For the text-containing cell, return its midpoint in (x, y) coordinate format. 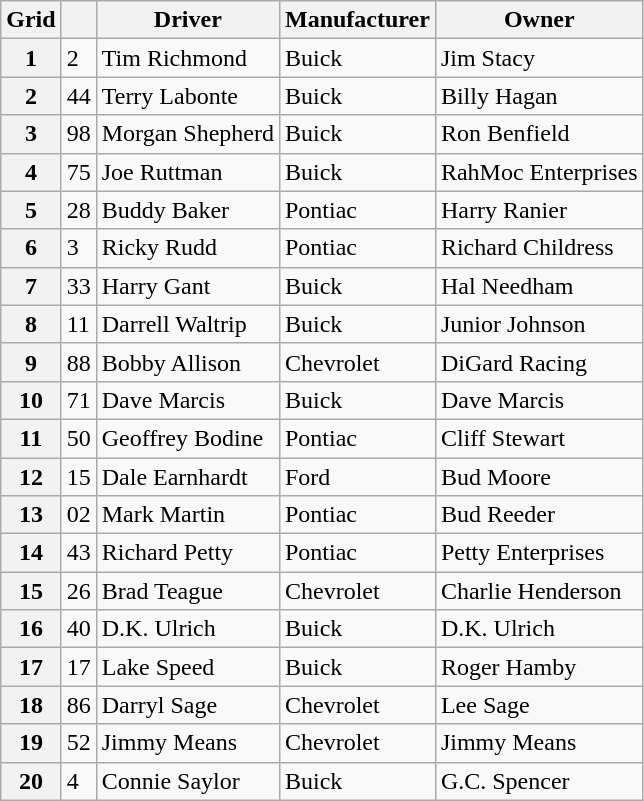
26 (78, 591)
Ricky Rudd (188, 248)
44 (78, 96)
Bud Moore (539, 477)
1 (31, 58)
10 (31, 400)
52 (78, 743)
19 (31, 743)
71 (78, 400)
Owner (539, 20)
Darryl Sage (188, 705)
Billy Hagan (539, 96)
Bobby Allison (188, 362)
Junior Johnson (539, 324)
86 (78, 705)
5 (31, 210)
20 (31, 781)
88 (78, 362)
Richard Petty (188, 553)
Brad Teague (188, 591)
Connie Saylor (188, 781)
Harry Ranier (539, 210)
Morgan Shepherd (188, 134)
Mark Martin (188, 515)
Roger Hamby (539, 667)
40 (78, 629)
28 (78, 210)
Tim Richmond (188, 58)
Lee Sage (539, 705)
Ford (357, 477)
16 (31, 629)
G.C. Spencer (539, 781)
75 (78, 172)
Dale Earnhardt (188, 477)
43 (78, 553)
6 (31, 248)
18 (31, 705)
Harry Gant (188, 286)
Buddy Baker (188, 210)
8 (31, 324)
Joe Ruttman (188, 172)
98 (78, 134)
Bud Reeder (539, 515)
Terry Labonte (188, 96)
DiGard Racing (539, 362)
Geoffrey Bodine (188, 438)
RahMoc Enterprises (539, 172)
Driver (188, 20)
Charlie Henderson (539, 591)
12 (31, 477)
Darrell Waltrip (188, 324)
Manufacturer (357, 20)
50 (78, 438)
33 (78, 286)
Lake Speed (188, 667)
Jim Stacy (539, 58)
Richard Childress (539, 248)
Grid (31, 20)
Cliff Stewart (539, 438)
Petty Enterprises (539, 553)
9 (31, 362)
13 (31, 515)
Ron Benfield (539, 134)
02 (78, 515)
Hal Needham (539, 286)
7 (31, 286)
14 (31, 553)
